Determine the [x, y] coordinate at the center of the cell enclosing the given text.  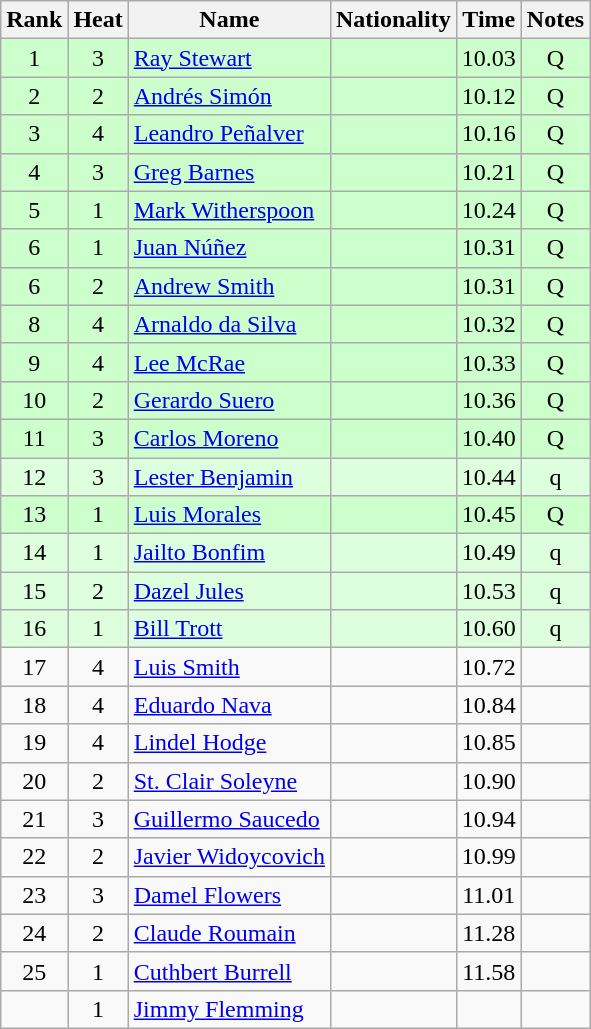
10.24 [488, 210]
13 [34, 515]
9 [34, 362]
Juan Núñez [229, 248]
Andrew Smith [229, 286]
8 [34, 324]
Bill Trott [229, 629]
Greg Barnes [229, 172]
21 [34, 819]
Jailto Bonfim [229, 553]
Notes [555, 20]
16 [34, 629]
10.99 [488, 857]
23 [34, 895]
Lester Benjamin [229, 477]
10.03 [488, 58]
Lindel Hodge [229, 743]
10.72 [488, 667]
Cuthbert Burrell [229, 971]
10.60 [488, 629]
11.28 [488, 933]
10 [34, 400]
Jimmy Flemming [229, 1009]
Nationality [393, 20]
19 [34, 743]
10.21 [488, 172]
Name [229, 20]
10.16 [488, 134]
Heat [98, 20]
Andrés Simón [229, 96]
Luis Smith [229, 667]
5 [34, 210]
Leandro Peñalver [229, 134]
Luis Morales [229, 515]
Time [488, 20]
14 [34, 553]
Arnaldo da Silva [229, 324]
12 [34, 477]
10.49 [488, 553]
10.12 [488, 96]
10.45 [488, 515]
10.90 [488, 781]
Gerardo Suero [229, 400]
17 [34, 667]
24 [34, 933]
Ray Stewart [229, 58]
Rank [34, 20]
Eduardo Nava [229, 705]
11 [34, 438]
Lee McRae [229, 362]
10.94 [488, 819]
18 [34, 705]
22 [34, 857]
St. Clair Soleyne [229, 781]
25 [34, 971]
Carlos Moreno [229, 438]
Damel Flowers [229, 895]
Dazel Jules [229, 591]
20 [34, 781]
11.01 [488, 895]
Claude Roumain [229, 933]
10.33 [488, 362]
10.44 [488, 477]
Mark Witherspoon [229, 210]
10.32 [488, 324]
10.85 [488, 743]
10.53 [488, 591]
Guillermo Saucedo [229, 819]
11.58 [488, 971]
10.84 [488, 705]
10.40 [488, 438]
15 [34, 591]
10.36 [488, 400]
Javier Widoycovich [229, 857]
